Capture the cell that displays the provided text and extract its (x, y) central coordinate. 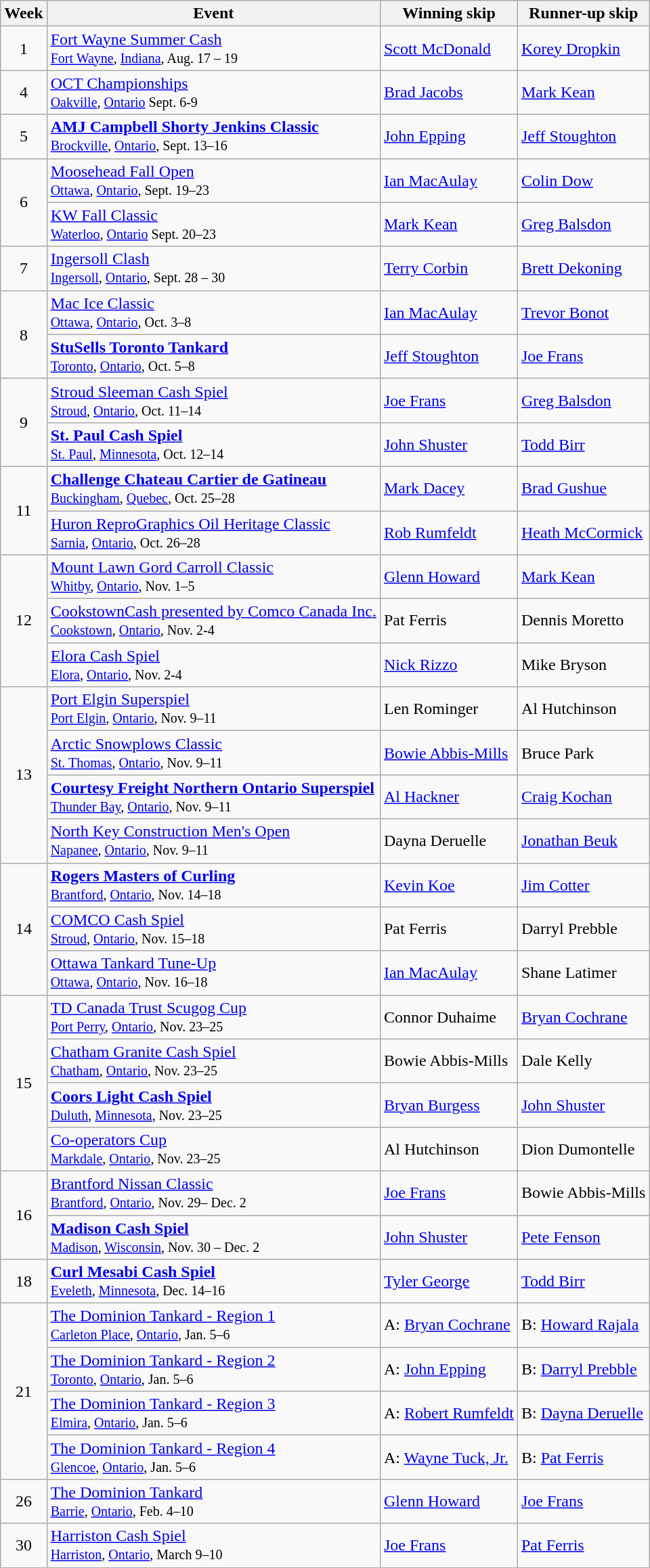
Winning skip (448, 14)
13 (24, 775)
14 (24, 928)
StuSells Toronto Tankard Toronto, Ontario, Oct. 5–8 (213, 356)
A: Bryan Cochrane (448, 1325)
Event (213, 14)
Al Hackner (448, 797)
Coors Light Cash Spiel Duluth, Minnesota, Nov. 23–25 (213, 1104)
Ingersoll Clash Ingersoll, Ontario, Sept. 28 – 30 (213, 268)
26 (24, 1501)
AMJ Campbell Shorty Jenkins Classic Brockville, Ontario, Sept. 13–16 (213, 137)
Heath McCormick (583, 532)
Jim Cotter (583, 885)
Mark Dacey (448, 489)
Dion Dumontelle (583, 1149)
A: Robert Rumfeldt (448, 1413)
18 (24, 1282)
5 (24, 137)
Dennis Moretto (583, 621)
Pete Fenson (583, 1237)
Week (24, 14)
Ottawa Tankard Tune-Up Ottawa, Ontario, Nov. 16–18 (213, 973)
The Dominion Tankard - Region 3 Elmira, Ontario, Jan. 5–6 (213, 1413)
Darryl Prebble (583, 928)
11 (24, 510)
The Dominion Tankard Barrie, Ontario, Feb. 4–10 (213, 1501)
The Dominion Tankard - Region 4 Glencoe, Ontario, Jan. 5–6 (213, 1458)
21 (24, 1391)
North Key Construction Men's Open Napanee, Ontario, Nov. 9–11 (213, 841)
B: Darryl Prebble (583, 1370)
7 (24, 268)
Dayna Deruelle (448, 841)
Colin Dow (583, 180)
B: Pat Ferris (583, 1458)
Bryan Burgess (448, 1104)
Stroud Sleeman Cash Spiel Stroud, Ontario, Oct. 11–14 (213, 401)
15 (24, 1083)
Jonathan Beuk (583, 841)
Mount Lawn Gord Carroll Classic Whitby, Ontario, Nov. 1–5 (213, 577)
A: John Epping (448, 1370)
Scott McDonald (448, 49)
Mike Bryson (583, 665)
Bryan Cochrane (583, 1016)
Korey Dropkin (583, 49)
Brett Dekoning (583, 268)
Runner-up skip (583, 14)
Dale Kelly (583, 1061)
The Dominion Tankard - Region 1 Carleton Place, Ontario, Jan. 5–6 (213, 1325)
B: Howard Rajala (583, 1325)
Nick Rizzo (448, 665)
9 (24, 422)
Tyler George (448, 1282)
Harriston Cash Spiel Harriston, Ontario, March 9–10 (213, 1546)
St. Paul Cash Spiel St. Paul, Minnesota, Oct. 12–14 (213, 444)
Rob Rumfeldt (448, 532)
Brad Gushue (583, 489)
Trevor Bonot (583, 313)
John Epping (448, 137)
Port Elgin Superspiel Port Elgin, Ontario, Nov. 9–11 (213, 709)
Connor Duhaime (448, 1016)
Huron ReproGraphics Oil Heritage Classic Sarnia, Ontario, Oct. 26–28 (213, 532)
Elora Cash Spiel Elora, Ontario, Nov. 2-4 (213, 665)
Courtesy Freight Northern Ontario Superspiel Thunder Bay, Ontario, Nov. 9–11 (213, 797)
COMCO Cash Spiel Stroud, Ontario, Nov. 15–18 (213, 928)
Co-operators Cup Markdale, Ontario, Nov. 23–25 (213, 1149)
B: Dayna Deruelle (583, 1413)
CookstownCash presented by Comco Canada Inc. Cookstown, Ontario, Nov. 2-4 (213, 621)
4 (24, 92)
Brantford Nissan Classic Brantford, Ontario, Nov. 29– Dec. 2 (213, 1192)
Madison Cash Spiel Madison, Wisconsin, Nov. 30 – Dec. 2 (213, 1237)
Challenge Chateau Cartier de Gatineau Buckingham, Quebec, Oct. 25–28 (213, 489)
Kevin Koe (448, 885)
TD Canada Trust Scugog Cup Port Perry, Ontario, Nov. 23–25 (213, 1016)
OCT Championships Oakville, Ontario Sept. 6-9 (213, 92)
Rogers Masters of Curling Brantford, Ontario, Nov. 14–18 (213, 885)
A: Wayne Tuck, Jr. (448, 1458)
Craig Kochan (583, 797)
Terry Corbin (448, 268)
Brad Jacobs (448, 92)
16 (24, 1215)
Curl Mesabi Cash Spiel Eveleth, Minnesota, Dec. 14–16 (213, 1282)
Chatham Granite Cash Spiel Chatham, Ontario, Nov. 23–25 (213, 1061)
6 (24, 202)
12 (24, 621)
30 (24, 1546)
Bruce Park (583, 753)
Arctic Snowplows Classic St. Thomas, Ontario, Nov. 9–11 (213, 753)
KW Fall Classic Waterloo, Ontario Sept. 20–23 (213, 225)
Len Rominger (448, 709)
Fort Wayne Summer Cash Fort Wayne, Indiana, Aug. 17 – 19 (213, 49)
Mac Ice Classic Ottawa, Ontario, Oct. 3–8 (213, 313)
1 (24, 49)
8 (24, 334)
Moosehead Fall Open Ottawa, Ontario, Sept. 19–23 (213, 180)
Shane Latimer (583, 973)
The Dominion Tankard - Region 2 Toronto, Ontario, Jan. 5–6 (213, 1370)
